Pinpoint the cell where the given text exists, returning its [x, y] midpoint coordinate. 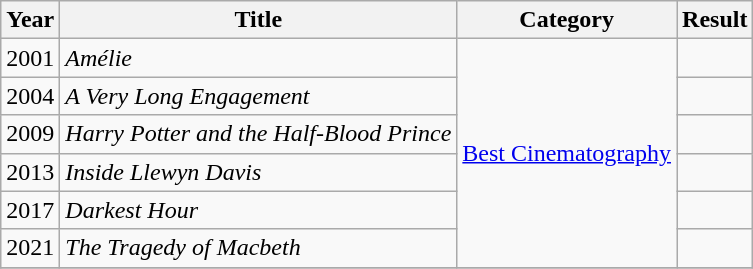
A Very Long Engagement [258, 96]
Amélie [258, 58]
2001 [30, 58]
2009 [30, 134]
Title [258, 20]
Inside Llewyn Davis [258, 172]
Darkest Hour [258, 210]
The Tragedy of Macbeth [258, 248]
Harry Potter and the Half-Blood Prince [258, 134]
Result [715, 20]
2021 [30, 248]
Year [30, 20]
Category [567, 20]
2004 [30, 96]
2013 [30, 172]
Best Cinematography [567, 153]
2017 [30, 210]
